Capture the cell that displays the provided text and extract its [X, Y] central coordinate. 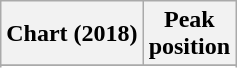
Chart (2018) [72, 34]
Peakposition [189, 34]
